Capture the cell that displays the provided text and extract its [x, y] central coordinate. 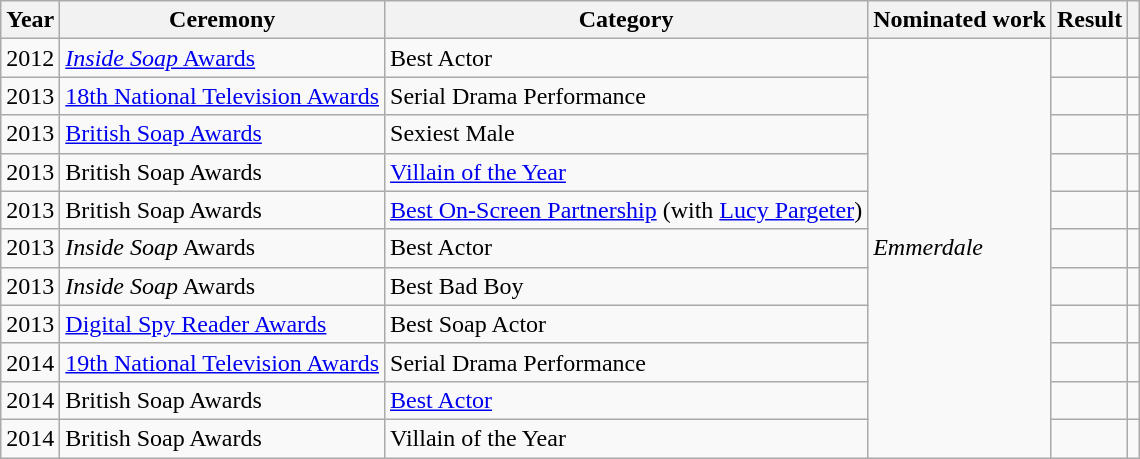
Best Soap Actor [626, 324]
18th National Television Awards [222, 96]
Ceremony [222, 20]
Digital Spy Reader Awards [222, 324]
Emmerdale [960, 248]
Best On-Screen Partnership (with Lucy Pargeter) [626, 210]
Category [626, 20]
Sexiest Male [626, 134]
Nominated work [960, 20]
19th National Television Awards [222, 362]
Result [1089, 20]
Best Bad Boy [626, 286]
Year [30, 20]
2012 [30, 58]
